For the text-containing cell, return its midpoint in (x, y) coordinate format. 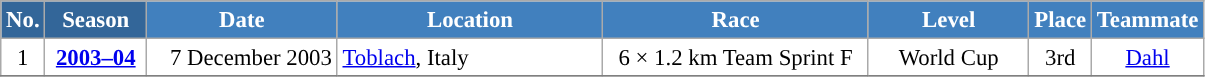
7 December 2003 (242, 58)
Date (242, 20)
Toblach, Italy (470, 58)
Season (96, 20)
Location (470, 20)
Dahl (1147, 58)
1 (23, 58)
Level (948, 20)
Place (1060, 20)
3rd (1060, 58)
6 × 1.2 km Team Sprint F (736, 58)
Teammate (1147, 20)
2003–04 (96, 58)
No. (23, 20)
Race (736, 20)
World Cup (948, 58)
